Search for the cell housing the specified text and yield its [X, Y] center coordinate. 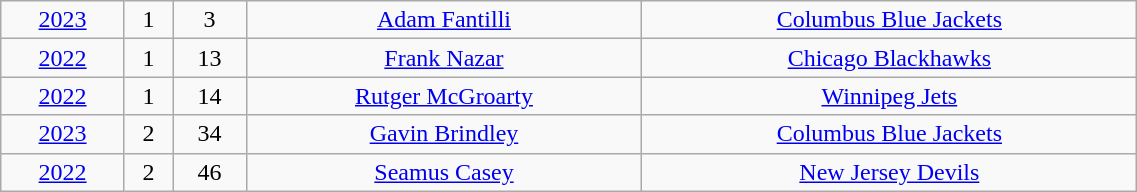
13 [210, 58]
Winnipeg Jets [890, 96]
34 [210, 134]
Chicago Blackhawks [890, 58]
New Jersey Devils [890, 172]
46 [210, 172]
Gavin Brindley [444, 134]
Adam Fantilli [444, 20]
Rutger McGroarty [444, 96]
Frank Nazar [444, 58]
Seamus Casey [444, 172]
3 [210, 20]
14 [210, 96]
